Search for the cell housing the specified text and yield its (x, y) center coordinate. 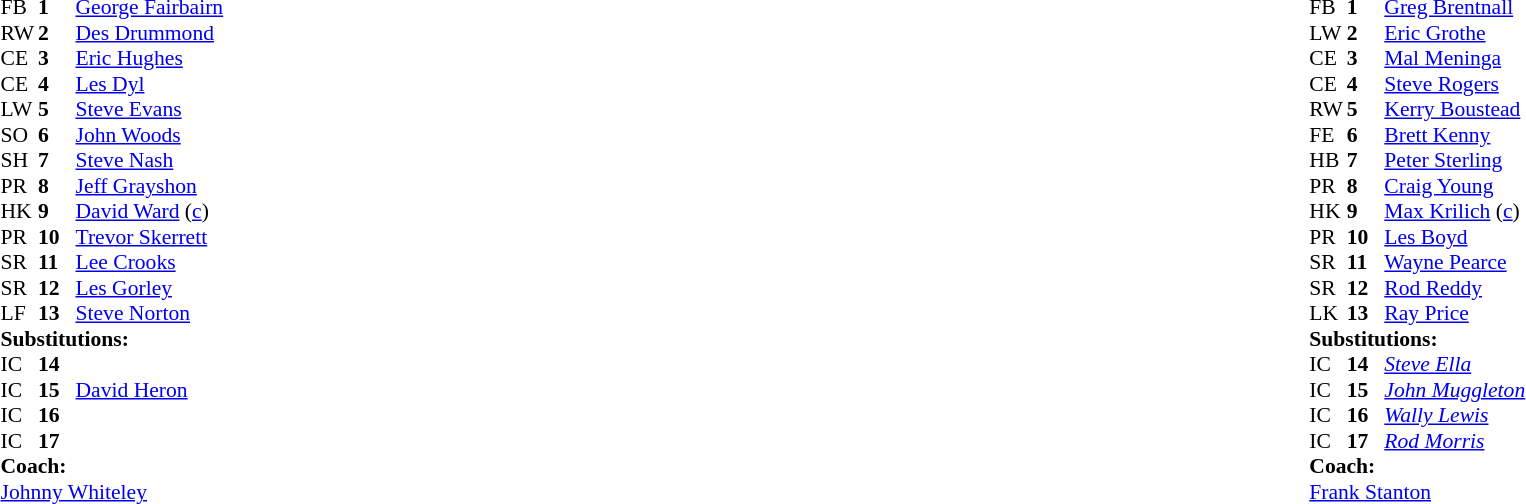
Eric Hughes (150, 59)
Mal Meninga (1454, 59)
Steve Norton (150, 313)
Steve Nash (150, 161)
Lee Crooks (150, 263)
David Ward (c) (150, 211)
Des Drummond (150, 33)
Steve Rogers (1454, 84)
Les Gorley (150, 288)
Brett Kenny (1454, 135)
LK (1328, 313)
Steve Evans (150, 109)
FE (1328, 135)
Kerry Boustead (1454, 109)
Eric Grothe (1454, 33)
Jeff Grayshon (150, 186)
Trevor Skerrett (150, 237)
SH (19, 161)
John Woods (150, 135)
Max Krilich (c) (1454, 211)
SO (19, 135)
Les Dyl (150, 84)
Les Boyd (1454, 237)
LF (19, 313)
Ray Price (1454, 313)
Rod Morris (1454, 441)
Steve Ella (1454, 365)
Craig Young (1454, 186)
John Muggleton (1454, 390)
Wally Lewis (1454, 415)
David Heron (150, 390)
Rod Reddy (1454, 288)
Wayne Pearce (1454, 263)
Peter Sterling (1454, 161)
HB (1328, 161)
